Identify which cell holds the provided text, then report its (x, y) central coordinate. 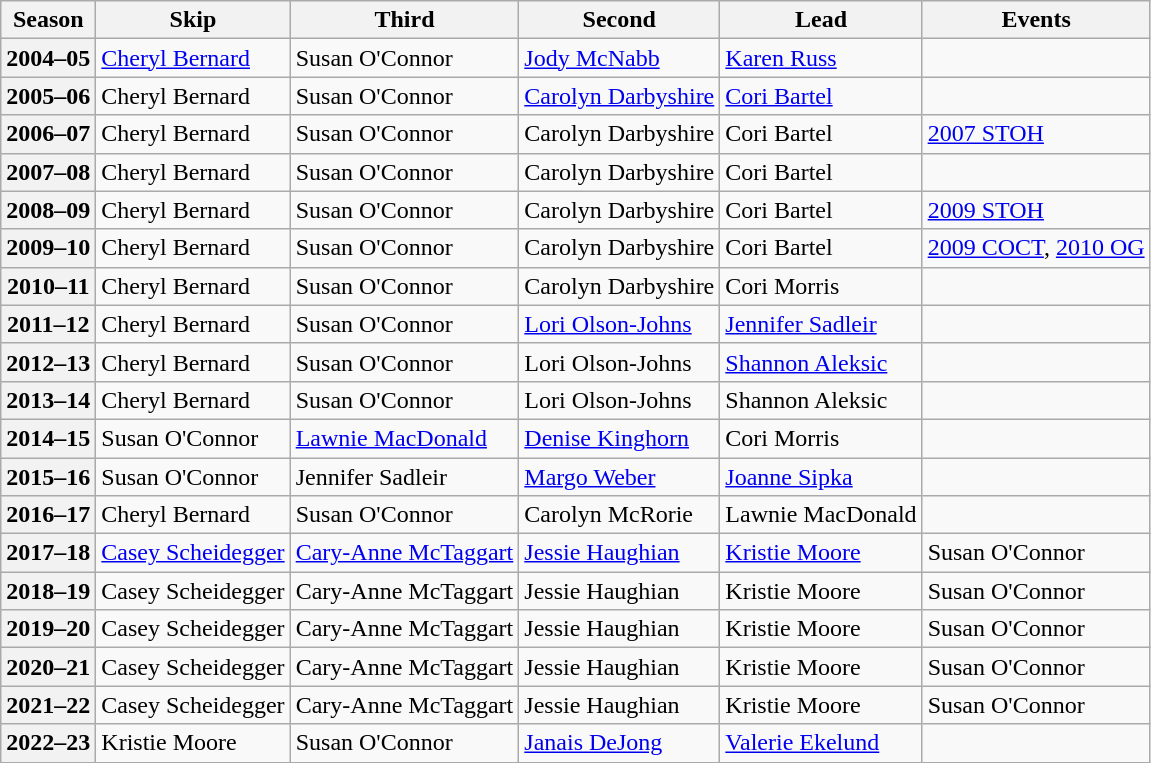
Denise Kinghorn (620, 438)
Carolyn McRorie (620, 515)
2007–08 (48, 172)
2012–13 (48, 362)
Third (404, 20)
2018–19 (48, 591)
2014–15 (48, 438)
Lead (821, 20)
2006–07 (48, 134)
2009 COCT, 2010 OG (1036, 248)
2021–22 (48, 705)
Janais DeJong (620, 743)
Karen Russ (821, 58)
2013–14 (48, 400)
Valerie Ekelund (821, 743)
2017–18 (48, 553)
Jody McNabb (620, 58)
2010–11 (48, 286)
2009–10 (48, 248)
2008–09 (48, 210)
2015–16 (48, 477)
2020–21 (48, 667)
2009 STOH (1036, 210)
Season (48, 20)
2005–06 (48, 96)
Joanne Sipka (821, 477)
2011–12 (48, 324)
Second (620, 20)
2007 STOH (1036, 134)
2019–20 (48, 629)
2004–05 (48, 58)
2022–23 (48, 743)
2016–17 (48, 515)
Margo Weber (620, 477)
Events (1036, 20)
Skip (193, 20)
